From the cell containing the given text, extract its center point as (x, y) coordinate. 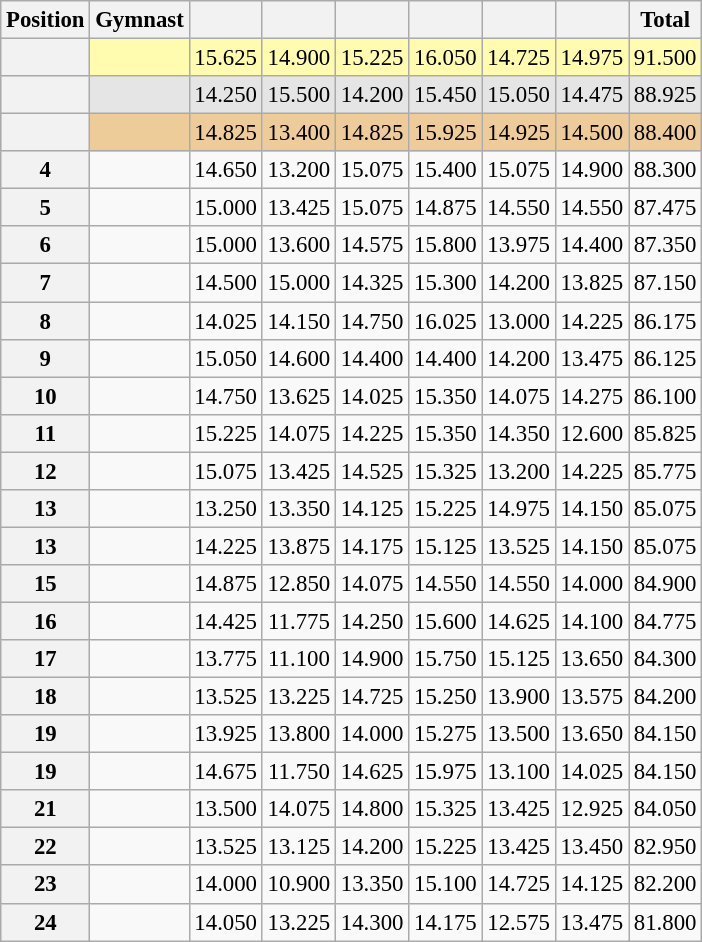
11.100 (298, 659)
13.875 (298, 546)
13.100 (518, 772)
4 (46, 170)
6 (46, 245)
15.275 (446, 734)
15.975 (446, 772)
14.100 (592, 621)
14.350 (518, 433)
14.300 (372, 922)
84.300 (664, 659)
22 (46, 847)
12.600 (592, 433)
13.600 (298, 245)
91.500 (664, 58)
85.825 (664, 433)
12 (46, 471)
13.450 (592, 847)
88.300 (664, 170)
13.400 (298, 133)
15.100 (446, 885)
9 (46, 358)
21 (46, 809)
14.675 (226, 772)
15.625 (226, 58)
14.325 (372, 283)
15.925 (446, 133)
5 (46, 208)
13.825 (592, 283)
16.050 (446, 58)
18 (46, 697)
15.500 (298, 95)
7 (46, 283)
23 (46, 885)
13.000 (518, 321)
15.250 (446, 697)
13.975 (518, 245)
84.050 (664, 809)
86.125 (664, 358)
88.400 (664, 133)
14.525 (372, 471)
13.775 (226, 659)
13.575 (592, 697)
84.775 (664, 621)
13.625 (298, 396)
11 (46, 433)
85.775 (664, 471)
14.275 (592, 396)
12.850 (298, 584)
12.575 (518, 922)
Position (46, 20)
84.200 (664, 697)
84.900 (664, 584)
16 (46, 621)
87.350 (664, 245)
14.925 (518, 133)
12.925 (592, 809)
82.200 (664, 885)
14.800 (372, 809)
11.775 (298, 621)
10 (46, 396)
14.475 (592, 95)
15.800 (446, 245)
14.575 (372, 245)
81.800 (664, 922)
13.125 (298, 847)
16.025 (446, 321)
13.900 (518, 697)
13.250 (226, 509)
17 (46, 659)
14.600 (298, 358)
87.150 (664, 283)
15.600 (446, 621)
24 (46, 922)
86.175 (664, 321)
15.400 (446, 170)
88.925 (664, 95)
15.300 (446, 283)
13.800 (298, 734)
87.475 (664, 208)
8 (46, 321)
15 (46, 584)
13.925 (226, 734)
15.750 (446, 659)
14.650 (226, 170)
82.950 (664, 847)
Total (664, 20)
86.100 (664, 396)
14.050 (226, 922)
Gymnast (140, 20)
10.900 (298, 885)
11.750 (298, 772)
14.425 (226, 621)
15.450 (446, 95)
